Locate the cell with the specified text and output its (x, y) center coordinate. 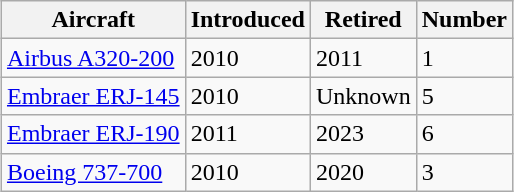
2020 (363, 172)
Introduced (248, 20)
Unknown (363, 96)
5 (464, 96)
Airbus A320-200 (93, 58)
Aircraft (93, 20)
6 (464, 134)
Embraer ERJ-190 (93, 134)
2023 (363, 134)
Retired (363, 20)
Embraer ERJ-145 (93, 96)
Boeing 737-700 (93, 172)
Number (464, 20)
1 (464, 58)
3 (464, 172)
